Locate the cell with the specified text and output its (x, y) center coordinate. 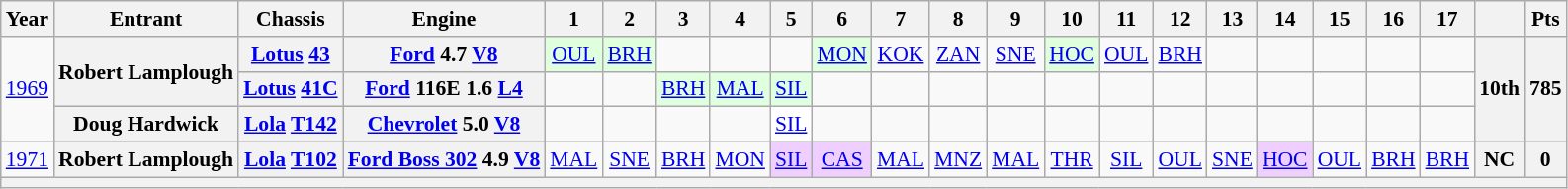
NC (1499, 160)
8 (958, 19)
14 (1285, 19)
Lola T142 (291, 125)
ZAN (958, 54)
2 (629, 19)
17 (1447, 19)
6 (842, 19)
Ford 116E 1.6 L4 (445, 89)
10th (1499, 89)
11 (1126, 19)
15 (1340, 19)
Pts (1546, 19)
3 (684, 19)
MNZ (958, 160)
1971 (28, 160)
Lotus 43 (291, 54)
Chassis (291, 19)
Lotus 41C (291, 89)
16 (1394, 19)
KOK (901, 54)
Lola T102 (291, 160)
Ford 4.7 V8 (445, 54)
Entrant (146, 19)
1 (573, 19)
Doug Hardwick (146, 125)
13 (1232, 19)
4 (740, 19)
785 (1546, 89)
1969 (28, 89)
9 (1015, 19)
Engine (445, 19)
Ford Boss 302 4.9 V8 (445, 160)
Year (28, 19)
0 (1546, 160)
THR (1072, 160)
12 (1180, 19)
CAS (842, 160)
Chevrolet 5.0 V8 (445, 125)
7 (901, 19)
10 (1072, 19)
5 (791, 19)
